Determine the (x, y) coordinate at the center of the cell enclosing the given text.  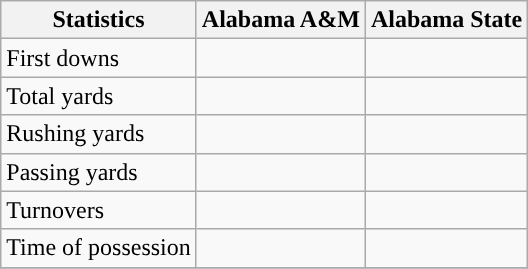
Total yards (99, 96)
Passing yards (99, 172)
Alabama A&M (280, 20)
Statistics (99, 20)
Time of possession (99, 248)
First downs (99, 58)
Alabama State (446, 20)
Rushing yards (99, 134)
Turnovers (99, 210)
